Find where the given text appears and provide that cell's center as [x, y] coordinate. 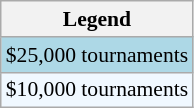
$10,000 tournaments [97, 90]
Legend [97, 19]
$25,000 tournaments [97, 55]
